Return (x, y) of the center of cell containing provided text 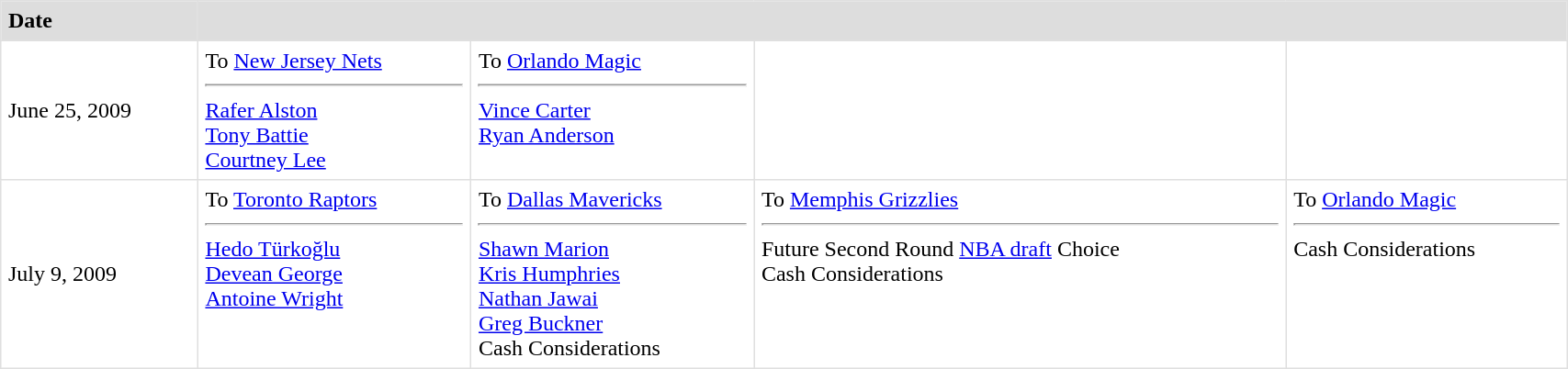
To New Jersey Nets Rafer AlstonTony BattieCourtney Lee (334, 110)
July 9, 2009 (99, 274)
To Orlando Magic Vince CarterRyan Anderson (613, 110)
To Orlando Magic Cash Considerations (1427, 274)
To Dallas Mavericks Shawn MarionKris HumphriesNathan JawaiGreg BucknerCash Considerations (613, 274)
To Memphis Grizzlies Future Second Round NBA draft ChoiceCash Considerations (1020, 274)
Date (99, 21)
To Toronto Raptors Hedo TürkoğluDevean GeorgeAntoine Wright (334, 274)
June 25, 2009 (99, 110)
